Return [x, y] of the center of cell containing provided text 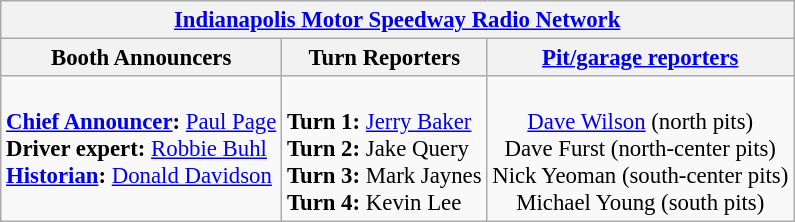
Turn 1: Jerry Baker Turn 2: Jake Query Turn 3: Mark Jaynes Turn 4: Kevin Lee [384, 149]
Pit/garage reporters [640, 58]
Turn Reporters [384, 58]
Dave Wilson (north pits)Dave Furst (north-center pits)Nick Yeoman (south-center pits)Michael Young (south pits) [640, 149]
Booth Announcers [142, 58]
Chief Announcer: Paul Page Driver expert: Robbie Buhl Historian: Donald Davidson [142, 149]
Indianapolis Motor Speedway Radio Network [398, 20]
